Identify which cell holds the provided text, then report its [x, y] central coordinate. 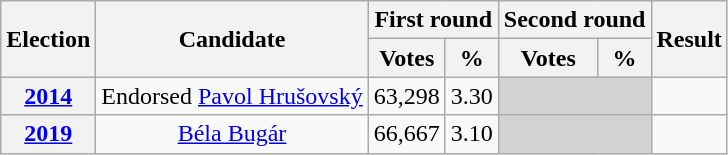
63,298 [406, 96]
Béla Bugár [232, 134]
2014 [48, 96]
Election [48, 39]
Second round [574, 20]
Endorsed Pavol Hrušovský [232, 96]
3.10 [472, 134]
2019 [48, 134]
Candidate [232, 39]
First round [433, 20]
Result [689, 39]
3.30 [472, 96]
66,667 [406, 134]
